Pinpoint the cell where the given text exists, returning its [x, y] midpoint coordinate. 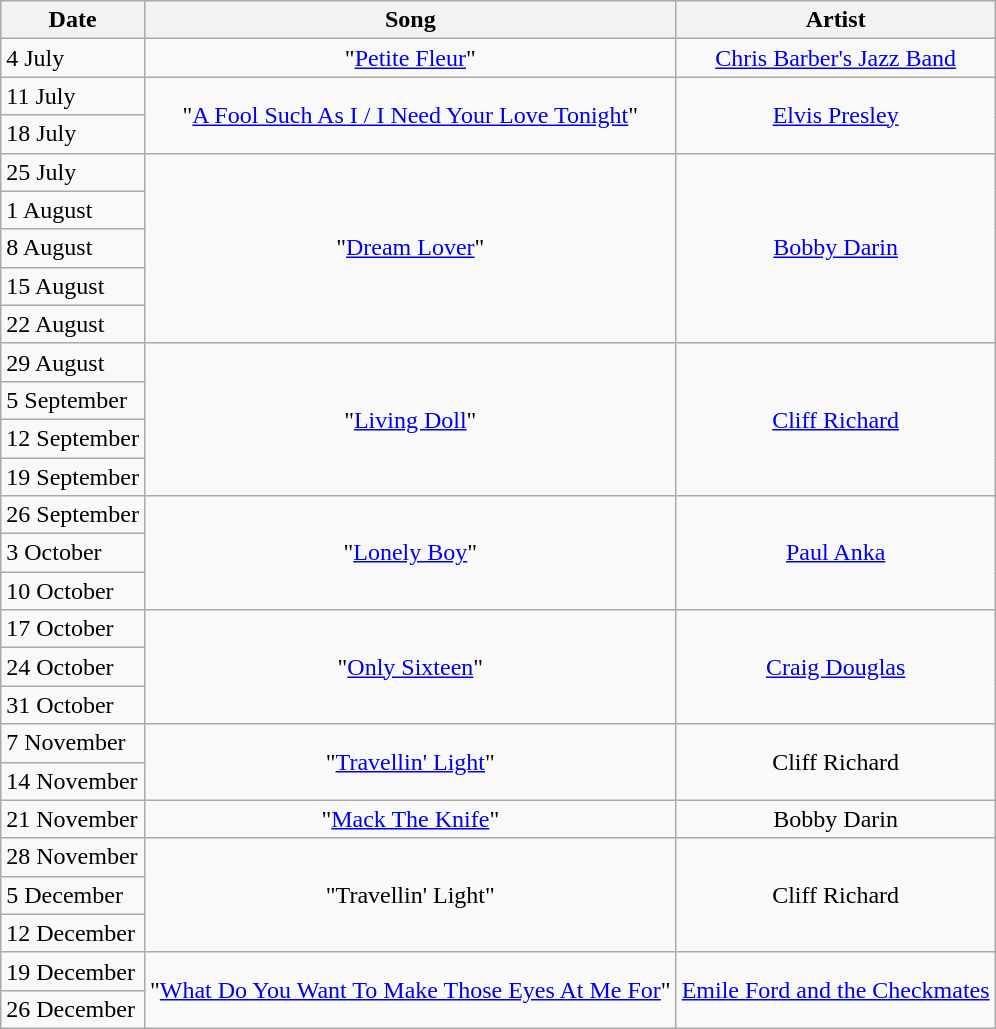
"Living Doll" [410, 419]
18 July [73, 134]
"Mack The Knife" [410, 819]
Chris Barber's Jazz Band [836, 58]
"Dream Lover" [410, 248]
17 October [73, 629]
"Lonely Boy" [410, 553]
1 August [73, 210]
11 July [73, 96]
24 October [73, 667]
"A Fool Such As I / I Need Your Love Tonight" [410, 115]
26 December [73, 1009]
5 December [73, 895]
14 November [73, 781]
Emile Ford and the Checkmates [836, 990]
7 November [73, 743]
15 August [73, 286]
"What Do You Want To Make Those Eyes At Me For" [410, 990]
5 September [73, 400]
19 December [73, 971]
Date [73, 20]
Craig Douglas [836, 667]
3 October [73, 553]
Paul Anka [836, 553]
"Petite Fleur" [410, 58]
21 November [73, 819]
4 July [73, 58]
22 August [73, 324]
26 September [73, 515]
31 October [73, 705]
Elvis Presley [836, 115]
19 September [73, 477]
"Only Sixteen" [410, 667]
Artist [836, 20]
10 October [73, 591]
25 July [73, 172]
28 November [73, 857]
8 August [73, 248]
29 August [73, 362]
12 December [73, 933]
Song [410, 20]
12 September [73, 438]
